Search for the cell housing the specified text and yield its (x, y) center coordinate. 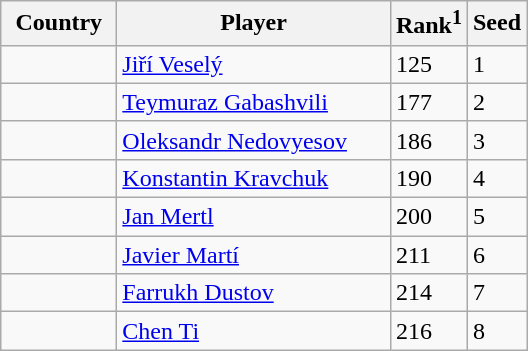
5 (496, 217)
3 (496, 140)
200 (428, 217)
Rank1 (428, 24)
Javier Martí (254, 255)
125 (428, 64)
186 (428, 140)
1 (496, 64)
Farrukh Dustov (254, 293)
Oleksandr Nedovyesov (254, 140)
177 (428, 102)
214 (428, 293)
4 (496, 178)
216 (428, 331)
7 (496, 293)
Jan Mertl (254, 217)
Teymuraz Gabashvili (254, 102)
8 (496, 331)
Chen Ti (254, 331)
Konstantin Kravchuk (254, 178)
190 (428, 178)
Jiří Veselý (254, 64)
6 (496, 255)
Seed (496, 24)
2 (496, 102)
Player (254, 24)
211 (428, 255)
Country (59, 24)
